Find where the given text appears and provide that cell's center as (x, y) coordinate. 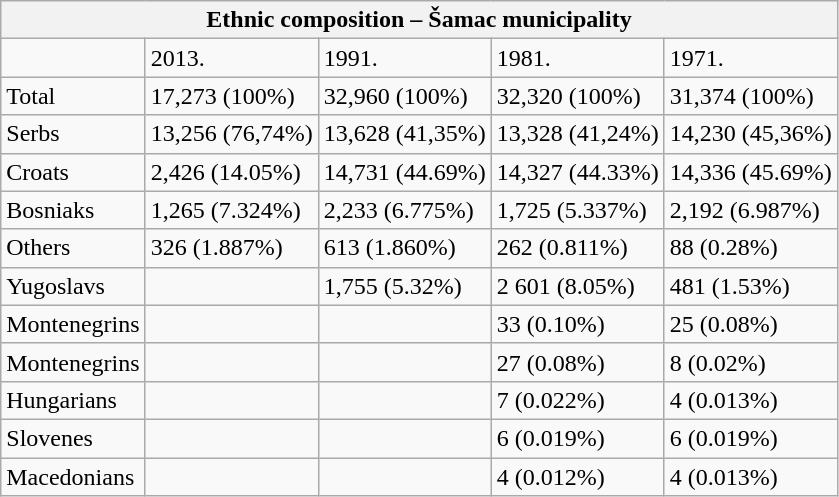
326 (1.887%) (232, 248)
Serbs (73, 134)
8 (0.02%) (750, 362)
32,320 (100%) (578, 96)
262 (0.811%) (578, 248)
32,960 (100%) (404, 96)
13,328 (41,24%) (578, 134)
Hungarians (73, 400)
2,192 (6.987%) (750, 210)
2 601 (8.05%) (578, 286)
1,755 (5.32%) (404, 286)
2013. (232, 58)
14,336 (45.69%) (750, 172)
4 (0.012%) (578, 477)
Croats (73, 172)
31,374 (100%) (750, 96)
2,426 (14.05%) (232, 172)
2,233 (6.775%) (404, 210)
88 (0.28%) (750, 248)
Others (73, 248)
613 (1.860%) (404, 248)
Total (73, 96)
14,230 (45,36%) (750, 134)
1981. (578, 58)
Bosniaks (73, 210)
33 (0.10%) (578, 324)
14,731 (44.69%) (404, 172)
7 (0.022%) (578, 400)
27 (0.08%) (578, 362)
13,256 (76,74%) (232, 134)
1,725 (5.337%) (578, 210)
Yugoslavs (73, 286)
Macedonians (73, 477)
17,273 (100%) (232, 96)
481 (1.53%) (750, 286)
Ethnic composition – Šamac municipality (420, 20)
1,265 (7.324%) (232, 210)
Slovenes (73, 438)
14,327 (44.33%) (578, 172)
13,628 (41,35%) (404, 134)
25 (0.08%) (750, 324)
1991. (404, 58)
1971. (750, 58)
